From the cell containing the given text, extract its center point as [X, Y] coordinate. 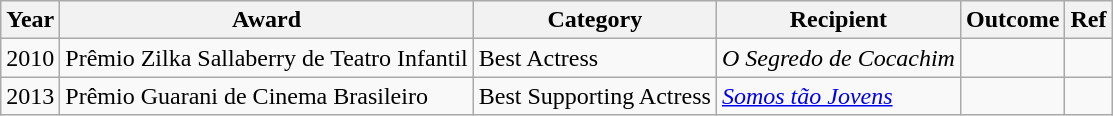
Prêmio Guarani de Cinema Brasileiro [266, 96]
Category [594, 20]
O Segredo de Cocachim [838, 58]
Recipient [838, 20]
Best Supporting Actress [594, 96]
2010 [30, 58]
Somos tão Jovens [838, 96]
Prêmio Zilka Sallaberry de Teatro Infantil [266, 58]
Best Actress [594, 58]
Award [266, 20]
2013 [30, 96]
Year [30, 20]
Ref [1088, 20]
Outcome [1012, 20]
